Return the (X, Y) coordinate for the center point of the cell that contains the specified text.  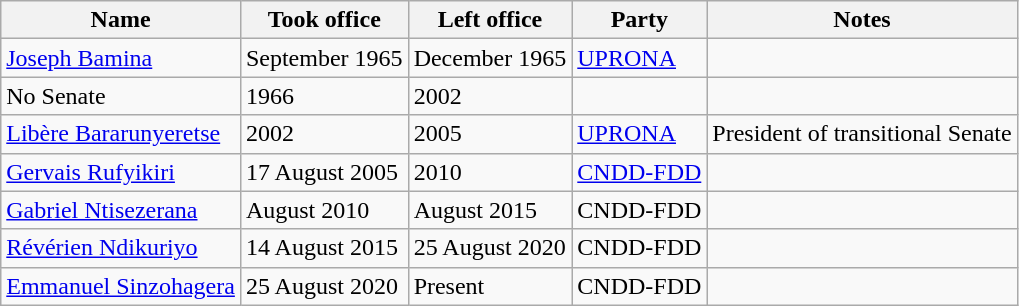
2010 (490, 172)
August 2010 (324, 210)
August 2015 (490, 210)
Révérien Ndikuriyo (121, 248)
2005 (490, 134)
1966 (324, 96)
No Senate (121, 96)
Took office (324, 20)
Name (121, 20)
17 August 2005 (324, 172)
September 1965 (324, 58)
Gervais Rufyikiri (121, 172)
Emmanuel Sinzohagera (121, 286)
Left office (490, 20)
14 August 2015 (324, 248)
President of transitional Senate (862, 134)
Libère Bararunyeretse (121, 134)
December 1965 (490, 58)
Party (640, 20)
Joseph Bamina (121, 58)
Notes (862, 20)
Gabriel Ntisezerana (121, 210)
Present (490, 286)
